For the text-containing cell, return its midpoint in [x, y] coordinate format. 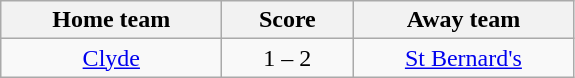
Score [288, 20]
1 – 2 [288, 58]
Away team [464, 20]
St Bernard's [464, 58]
Home team [112, 20]
Clyde [112, 58]
